Identify which cell holds the provided text, then report its [X, Y] central coordinate. 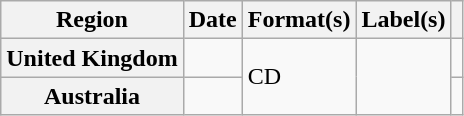
Label(s) [404, 20]
United Kingdom [92, 58]
Region [92, 20]
CD [299, 77]
Date [212, 20]
Australia [92, 96]
Format(s) [299, 20]
